From the cell containing the given text, extract its center point as [x, y] coordinate. 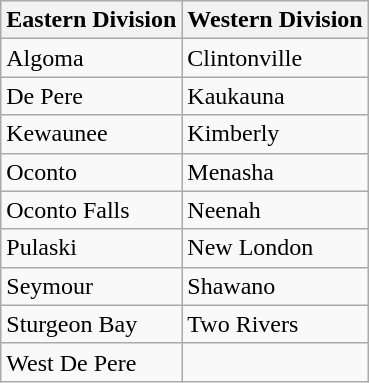
Kimberly [275, 134]
Menasha [275, 172]
Seymour [92, 286]
Clintonville [275, 58]
West De Pere [92, 362]
Sturgeon Bay [92, 324]
Neenah [275, 210]
Eastern Division [92, 20]
Pulaski [92, 248]
De Pere [92, 96]
Algoma [92, 58]
Shawano [275, 286]
Western Division [275, 20]
Oconto [92, 172]
Kaukauna [275, 96]
Two Rivers [275, 324]
Oconto Falls [92, 210]
New London [275, 248]
Kewaunee [92, 134]
